Capture the cell that displays the provided text and extract its [X, Y] central coordinate. 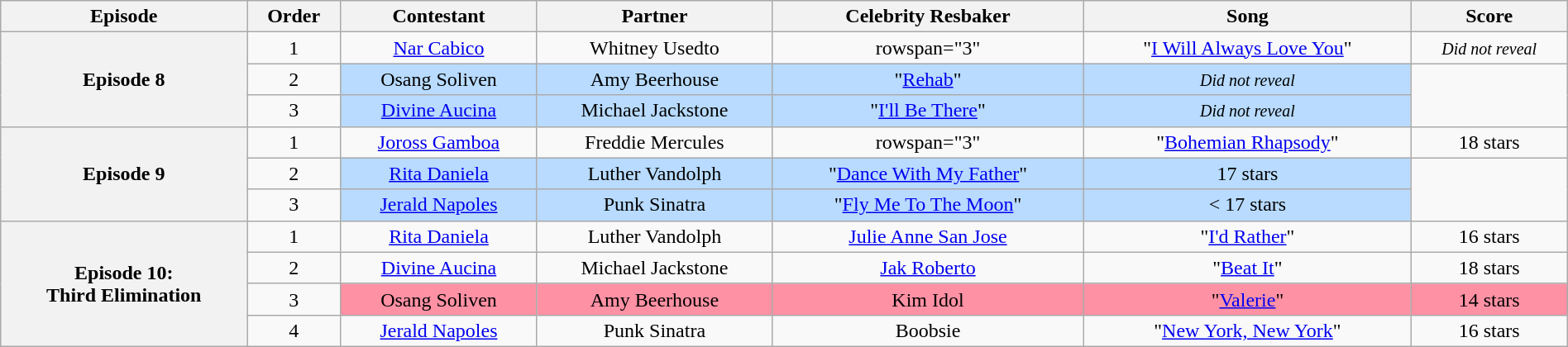
< 17 stars [1247, 205]
Boobsie [928, 330]
Kim Idol [928, 299]
"New York, New York" [1247, 330]
"Dance With My Father" [928, 173]
"I'd Rather" [1247, 236]
Order [294, 17]
Freddie Mercules [654, 142]
"Bohemian Rhapsody" [1247, 142]
"I'll Be There" [928, 111]
Song [1247, 17]
4 [294, 330]
Julie Anne San Jose [928, 236]
14 stars [1489, 299]
Partner [654, 17]
"Beat It" [1247, 268]
Episode 10:Third Elimination [124, 283]
"I Will Always Love You" [1247, 48]
Episode [124, 17]
"Fly Me To The Moon" [928, 205]
"Valerie" [1247, 299]
Episode 9 [124, 173]
Joross Gamboa [439, 142]
Jak Roberto [928, 268]
Nar Cabico [439, 48]
Episode 8 [124, 79]
Score [1489, 17]
Celebrity Resbaker [928, 17]
Contestant [439, 17]
17 stars [1247, 173]
Whitney Usedto [654, 48]
"Rehab" [928, 79]
